Provide the (x, y) coordinate of the cell's center where the given text is located.  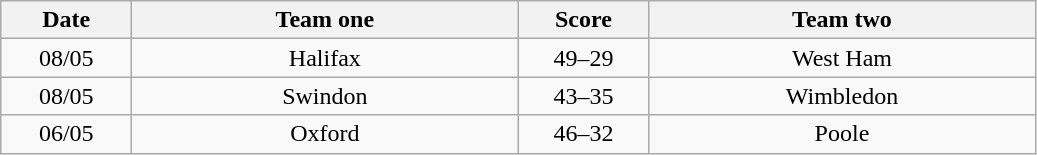
Score (584, 20)
Swindon (325, 96)
Poole (842, 134)
Halifax (325, 58)
Team two (842, 20)
Oxford (325, 134)
06/05 (66, 134)
49–29 (584, 58)
Wimbledon (842, 96)
Date (66, 20)
Team one (325, 20)
West Ham (842, 58)
43–35 (584, 96)
46–32 (584, 134)
